Identify which cell holds the provided text, then report its [x, y] central coordinate. 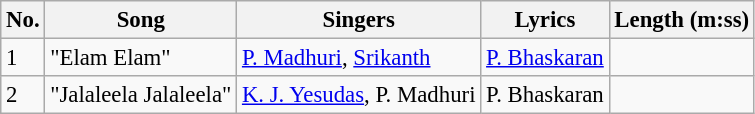
Song [141, 20]
No. [23, 20]
Lyrics [545, 20]
Singers [359, 20]
"Jalaleela Jalaleela" [141, 95]
1 [23, 58]
2 [23, 95]
K. J. Yesudas, P. Madhuri [359, 95]
P. Madhuri, Srikanth [359, 58]
Length (m:ss) [682, 20]
"Elam Elam" [141, 58]
